From the cell containing the given text, extract its center point as [x, y] coordinate. 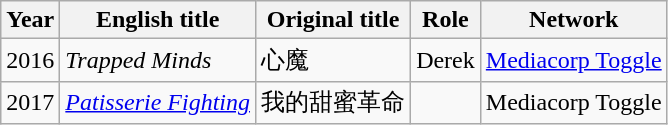
Derek [446, 60]
Year [30, 20]
Role [446, 20]
Trapped Minds [158, 60]
English title [158, 20]
Network [574, 20]
我的甜蜜革命 [334, 102]
心魔 [334, 60]
2017 [30, 102]
Original title [334, 20]
2016 [30, 60]
Patisserie Fighting [158, 102]
